Determine the (x, y) coordinate at the center of the cell enclosing the given text.  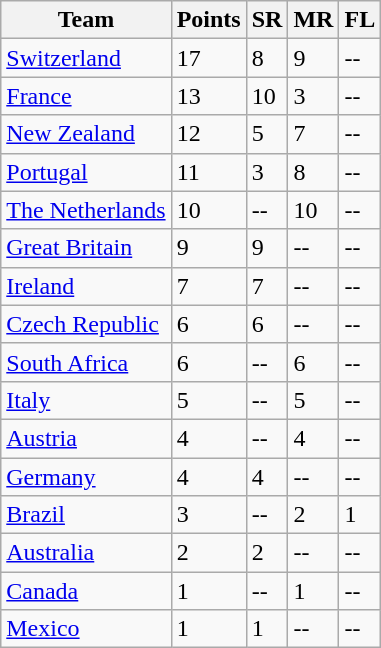
17 (208, 58)
MR (314, 20)
Team (86, 20)
13 (208, 96)
Czech Republic (86, 324)
Portugal (86, 172)
11 (208, 172)
SR (267, 20)
New Zealand (86, 134)
Austria (86, 438)
Germany (86, 477)
Australia (86, 553)
France (86, 96)
Mexico (86, 629)
Switzerland (86, 58)
Italy (86, 400)
Brazil (86, 515)
South Africa (86, 362)
FL (360, 20)
Canada (86, 591)
The Netherlands (86, 210)
12 (208, 134)
Great Britain (86, 248)
Points (208, 20)
Ireland (86, 286)
